Identify which cell holds the provided text, then report its (X, Y) central coordinate. 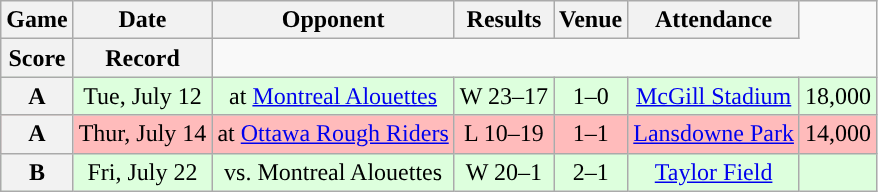
Opponent (333, 20)
vs. Montreal Alouettes (333, 172)
2–1 (591, 172)
L 10–19 (504, 134)
at Ottawa Rough Riders (333, 134)
Record (142, 58)
Venue (591, 20)
Attendance (714, 20)
18,000 (838, 96)
1–0 (591, 96)
W 20–1 (504, 172)
1–1 (591, 134)
Lansdowne Park (714, 134)
at Montreal Alouettes (333, 96)
Taylor Field (714, 172)
Fri, July 22 (142, 172)
Date (142, 20)
McGill Stadium (714, 96)
B (37, 172)
Tue, July 12 (142, 96)
Thur, July 14 (142, 134)
Score (37, 58)
Game (37, 20)
14,000 (838, 134)
W 23–17 (504, 96)
Results (504, 20)
